Capture the cell that displays the provided text and extract its (x, y) central coordinate. 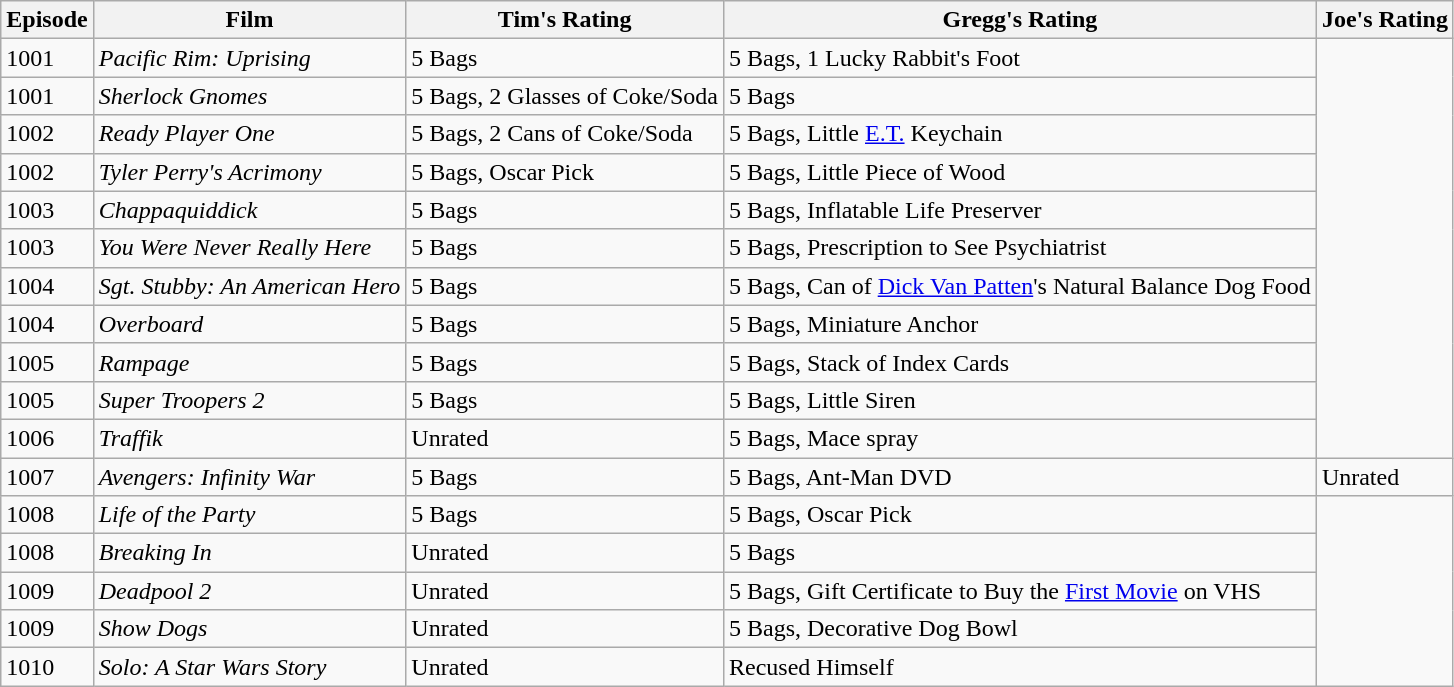
Breaking In (250, 553)
Sherlock Gnomes (250, 96)
Ready Player One (250, 134)
Deadpool 2 (250, 591)
5 Bags, Can of Dick Van Patten's Natural Balance Dog Food (1020, 286)
5 Bags, Prescription to See Psychiatrist (1020, 248)
5 Bags, Stack of Index Cards (1020, 362)
Gregg's Rating (1020, 20)
Pacific Rim: Uprising (250, 58)
5 Bags, Little Siren (1020, 400)
5 Bags, 2 Glasses of Coke/Soda (565, 96)
5 Bags, Little Piece of Wood (1020, 172)
Rampage (250, 362)
1010 (47, 667)
Joe's Rating (1384, 20)
5 Bags, Miniature Anchor (1020, 324)
5 Bags, 1 Lucky Rabbit's Foot (1020, 58)
Episode (47, 20)
Sgt. Stubby: An American Hero (250, 286)
5 Bags, Decorative Dog Bowl (1020, 629)
Life of the Party (250, 515)
5 Bags, Inflatable Life Preserver (1020, 210)
1006 (47, 438)
Super Troopers 2 (250, 400)
5 Bags, Mace spray (1020, 438)
Tyler Perry's Acrimony (250, 172)
Recused Himself (1020, 667)
Tim's Rating (565, 20)
5 Bags, Little E.T. Keychain (1020, 134)
Overboard (250, 324)
Film (250, 20)
5 Bags, 2 Cans of Coke/Soda (565, 134)
Avengers: Infinity War (250, 477)
5 Bags, Gift Certificate to Buy the First Movie on VHS (1020, 591)
1007 (47, 477)
5 Bags, Ant-Man DVD (1020, 477)
You Were Never Really Here (250, 248)
Chappaquiddick (250, 210)
Show Dogs (250, 629)
Solo: A Star Wars Story (250, 667)
Traffik (250, 438)
